Identify which cell holds the provided text, then report its [x, y] central coordinate. 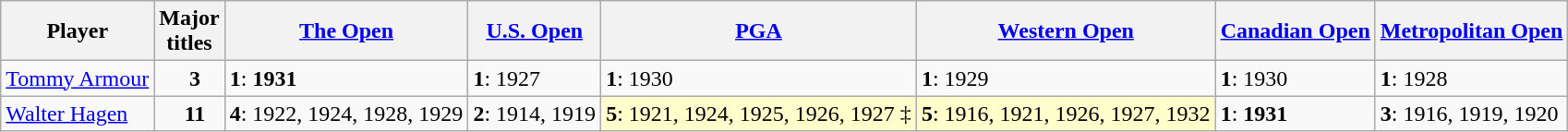
Majortitles [189, 31]
5: 1921, 1924, 1925, 1926, 1927 ‡ [759, 114]
U.S. Open [535, 31]
Player [78, 31]
2: 1914, 1919 [535, 114]
The Open [346, 31]
Metropolitan Open [1472, 31]
Western Open [1066, 31]
Walter Hagen [78, 114]
1: 1927 [535, 78]
Canadian Open [1295, 31]
11 [189, 114]
3: 1916, 1919, 1920 [1472, 114]
3 [189, 78]
4: 1922, 1924, 1928, 1929 [346, 114]
PGA [759, 31]
Tommy Armour [78, 78]
5: 1916, 1921, 1926, 1927, 1932 [1066, 114]
1: 1928 [1472, 78]
1: 1929 [1066, 78]
